Determine the (x, y) coordinate at the center of the cell enclosing the given text.  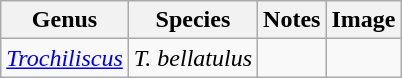
Species (192, 20)
Notes (292, 20)
Genus (65, 20)
Trochiliscus (65, 58)
T. bellatulus (192, 58)
Image (364, 20)
